Return (X, Y) of the center of cell containing provided text 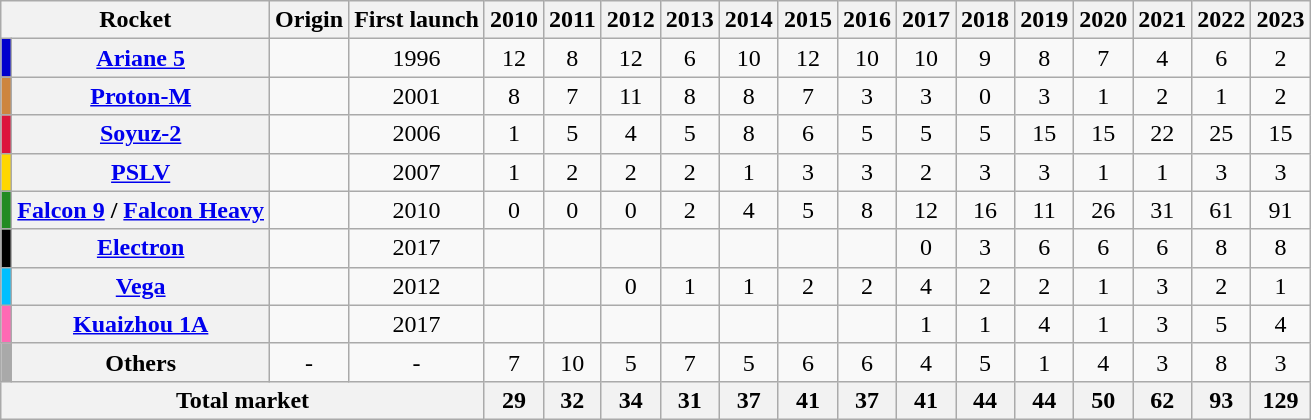
93 (1222, 400)
16 (986, 210)
Electron (141, 248)
Ariane 5 (141, 58)
2007 (417, 172)
62 (1162, 400)
2011 (572, 20)
2020 (1104, 20)
Falcon 9 / Falcon Heavy (141, 210)
2018 (986, 20)
26 (1104, 210)
Vega (141, 286)
Others (141, 362)
50 (1104, 400)
2023 (1280, 20)
32 (572, 400)
2021 (1162, 20)
2001 (417, 96)
Origin (310, 20)
34 (630, 400)
61 (1222, 210)
2014 (748, 20)
91 (1280, 210)
Total market (243, 400)
2013 (690, 20)
Rocket (136, 20)
2019 (1044, 20)
29 (514, 400)
2022 (1222, 20)
First launch (417, 20)
Soyuz-2 (141, 134)
25 (1222, 134)
Kuaizhou 1A (141, 324)
129 (1280, 400)
9 (986, 58)
Proton-M (141, 96)
2006 (417, 134)
2015 (808, 20)
2016 (866, 20)
PSLV (141, 172)
1996 (417, 58)
22 (1162, 134)
